Search for the cell housing the specified text and yield its (x, y) center coordinate. 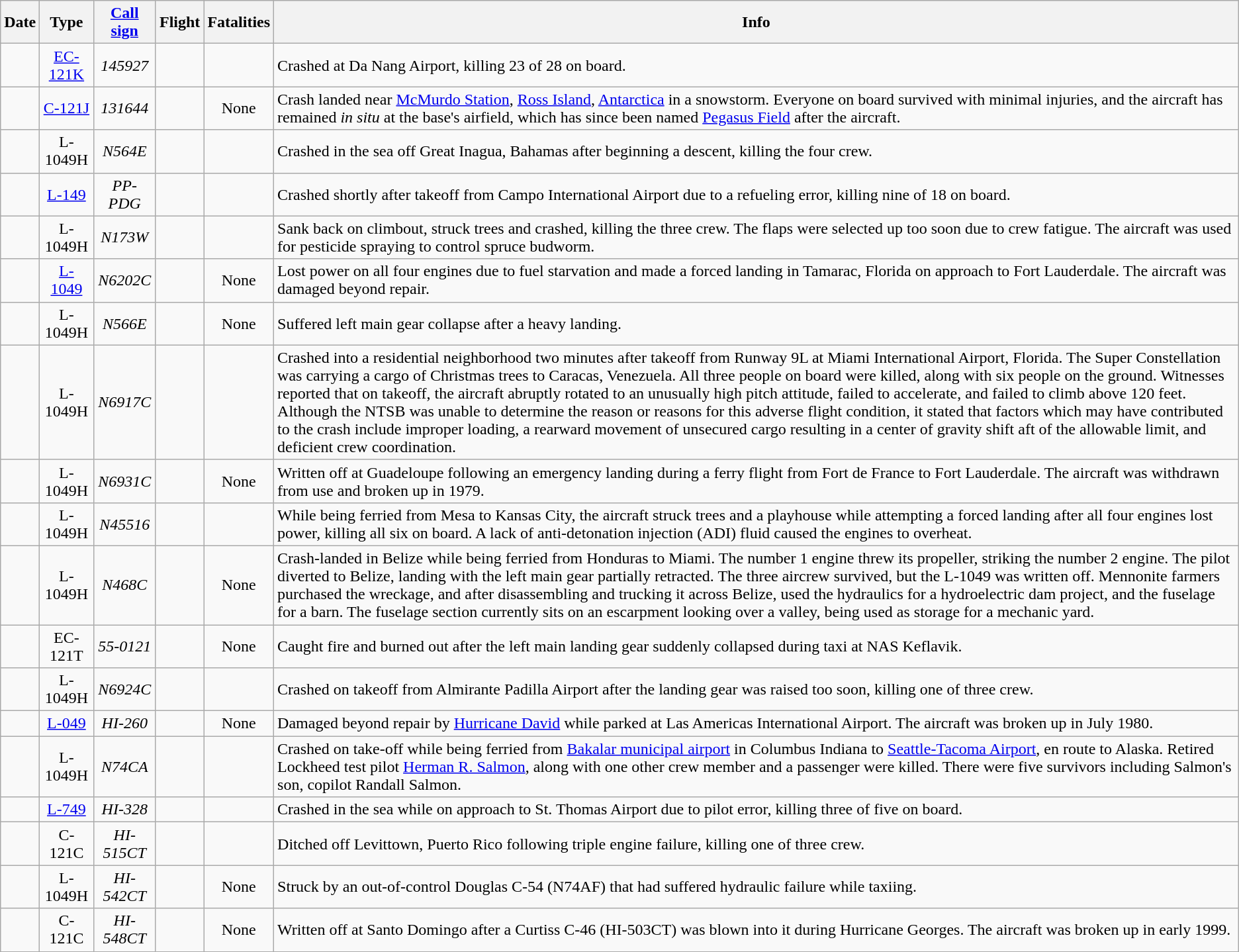
N564E (124, 151)
PP-PDG (124, 195)
L-149 (66, 195)
Crashed at Da Nang Airport, killing 23 of 28 on board. (757, 65)
Written off at Santo Domingo after a Curtiss C-46 (HI-503CT) was blown into it during Hurricane Georges. The aircraft was broken up in early 1999. (757, 929)
Damaged beyond repair by Hurricane David while parked at Las Americas International Airport. The aircraft was broken up in July 1980. (757, 724)
Date (20, 23)
HI-515CT (124, 843)
L-1049 (66, 281)
EC-121T (66, 646)
N566E (124, 323)
Struck by an out-of-control Douglas C-54 (N74AF) that had suffered hydraulic failure while taxiing. (757, 887)
N468C (124, 585)
C-121J (66, 109)
145927 (124, 65)
HI-328 (124, 810)
131644 (124, 109)
Crashed in the sea off Great Inagua, Bahamas after beginning a descent, killing the four crew. (757, 151)
Caught fire and burned out after the left main landing gear suddenly collapsed during taxi at NAS Keflavik. (757, 646)
Call sign (124, 23)
N74CA (124, 767)
N6202C (124, 281)
N6917C (124, 403)
EC-121K (66, 65)
HI-542CT (124, 887)
HI-548CT (124, 929)
Info (757, 23)
Crashed shortly after takeoff from Campo International Airport due to a refueling error, killing nine of 18 on board. (757, 195)
N173W (124, 237)
Flight (179, 23)
N6924C (124, 690)
Crashed in the sea while on approach to St. Thomas Airport due to pilot error, killing three of five on board. (757, 810)
Fatalities (239, 23)
Type (66, 23)
L-749 (66, 810)
55-0121 (124, 646)
N6931C (124, 481)
N45516 (124, 524)
Ditched off Levittown, Puerto Rico following triple engine failure, killing one of three crew. (757, 843)
L-049 (66, 724)
Suffered left main gear collapse after a heavy landing. (757, 323)
HI-260 (124, 724)
Crashed on takeoff from Almirante Padilla Airport after the landing gear was raised too soon, killing one of three crew. (757, 690)
